Identify which cell holds the provided text, then report its (X, Y) central coordinate. 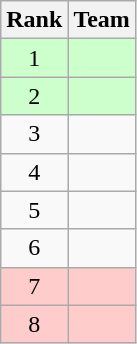
5 (34, 210)
Rank (34, 20)
2 (34, 96)
7 (34, 286)
8 (34, 324)
3 (34, 134)
6 (34, 248)
1 (34, 58)
4 (34, 172)
Team (102, 20)
